Determine the [x, y] coordinate at the center of the cell enclosing the given text.  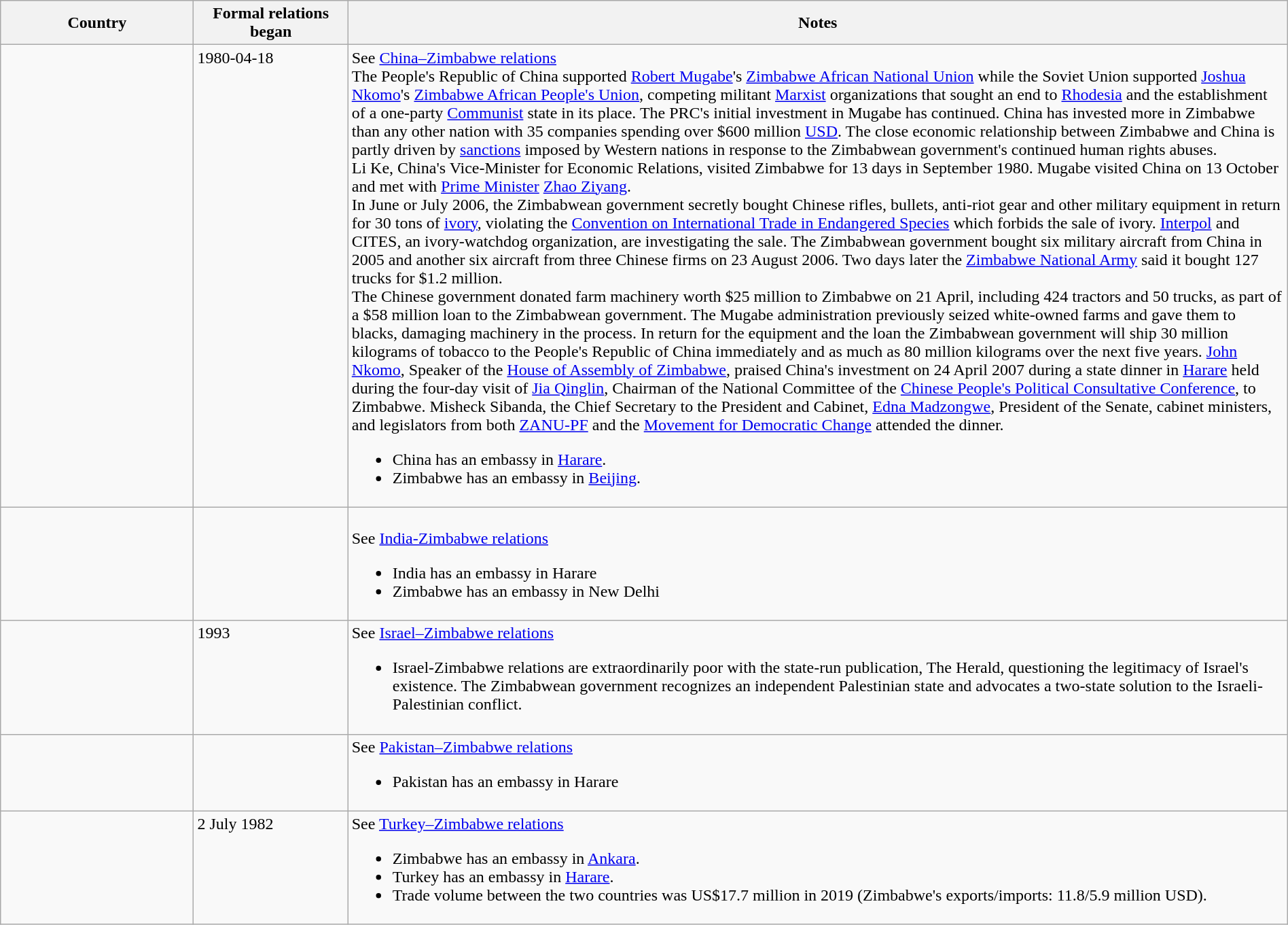
Formal relations began [270, 23]
1980-04-18 [270, 276]
2 July 1982 [270, 867]
1993 [270, 677]
Country [97, 23]
See Pakistan–Zimbabwe relationsPakistan has an embassy in Harare [818, 772]
See India-Zimbabwe relationsIndia has an embassy in HarareZimbabwe has an embassy in New Delhi [818, 564]
Notes [818, 23]
